Search for the cell housing the specified text and yield its [x, y] center coordinate. 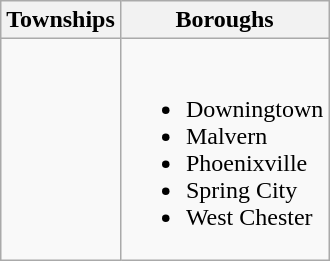
DowningtownMalvernPhoenixvilleSpring CityWest Chester [224, 150]
Boroughs [224, 20]
Townships [61, 20]
